Pinpoint the cell where the given text exists, returning its (x, y) midpoint coordinate. 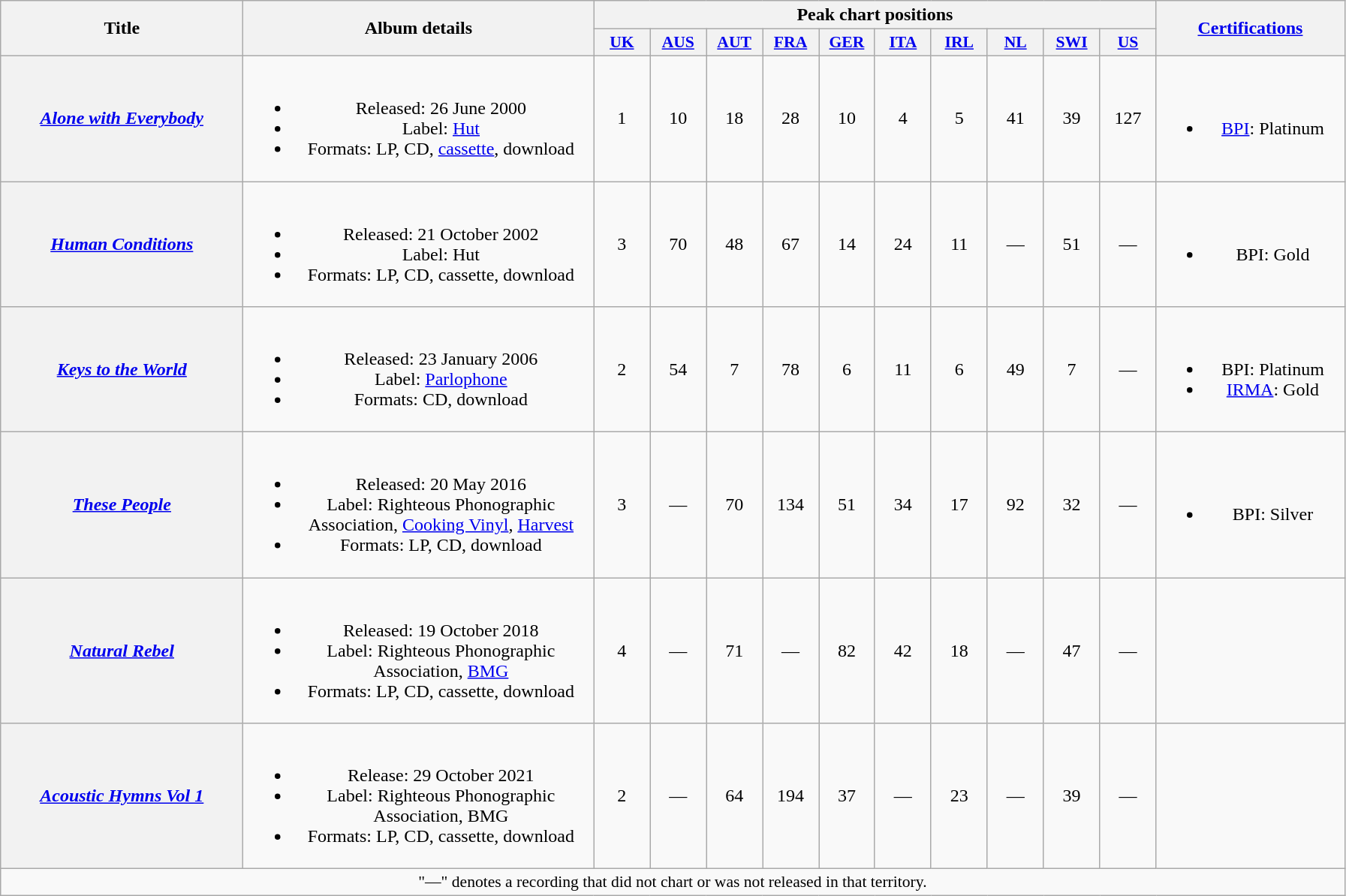
Peak chart positions (875, 15)
5 (959, 119)
134 (791, 505)
BPI: Gold (1251, 245)
42 (902, 651)
17 (959, 505)
41 (1015, 119)
54 (679, 369)
ITA (902, 43)
Released: 19 October 2018Label: Righteous Phonographic Association, BMGFormats: LP, CD, cassette, download (419, 651)
127 (1128, 119)
82 (847, 651)
37 (847, 796)
Natural Rebel (122, 651)
78 (791, 369)
34 (902, 505)
24 (902, 245)
Acoustic Hymns Vol 1 (122, 796)
"—" denotes a recording that did not chart or was not released in that territory. (673, 882)
Certifications (1251, 29)
US (1128, 43)
IRL (959, 43)
Released: 26 June 2000Label: HutFormats: LP, CD, cassette, download (419, 119)
Released: 21 October 2002Label: HutFormats: LP, CD, cassette, download (419, 245)
AUS (679, 43)
SWI (1072, 43)
Keys to the World (122, 369)
BPI: PlatinumIRMA: Gold (1251, 369)
GER (847, 43)
NL (1015, 43)
92 (1015, 505)
Alone with Everybody (122, 119)
48 (734, 245)
23 (959, 796)
Album details (419, 29)
These People (122, 505)
AUT (734, 43)
UK (622, 43)
Released: 20 May 2016Label: Righteous Phonographic Association, Cooking Vinyl, HarvestFormats: LP, CD, download (419, 505)
1 (622, 119)
Released: 23 January 2006Label: ParlophoneFormats: CD, download (419, 369)
64 (734, 796)
Human Conditions (122, 245)
14 (847, 245)
FRA (791, 43)
67 (791, 245)
194 (791, 796)
47 (1072, 651)
28 (791, 119)
71 (734, 651)
32 (1072, 505)
Release: 29 October 2021Label: Righteous Phonographic Association, BMGFormats: LP, CD, cassette, download (419, 796)
49 (1015, 369)
BPI: Silver (1251, 505)
Title (122, 29)
BPI: Platinum (1251, 119)
